From the cell containing the given text, extract its center point as [X, Y] coordinate. 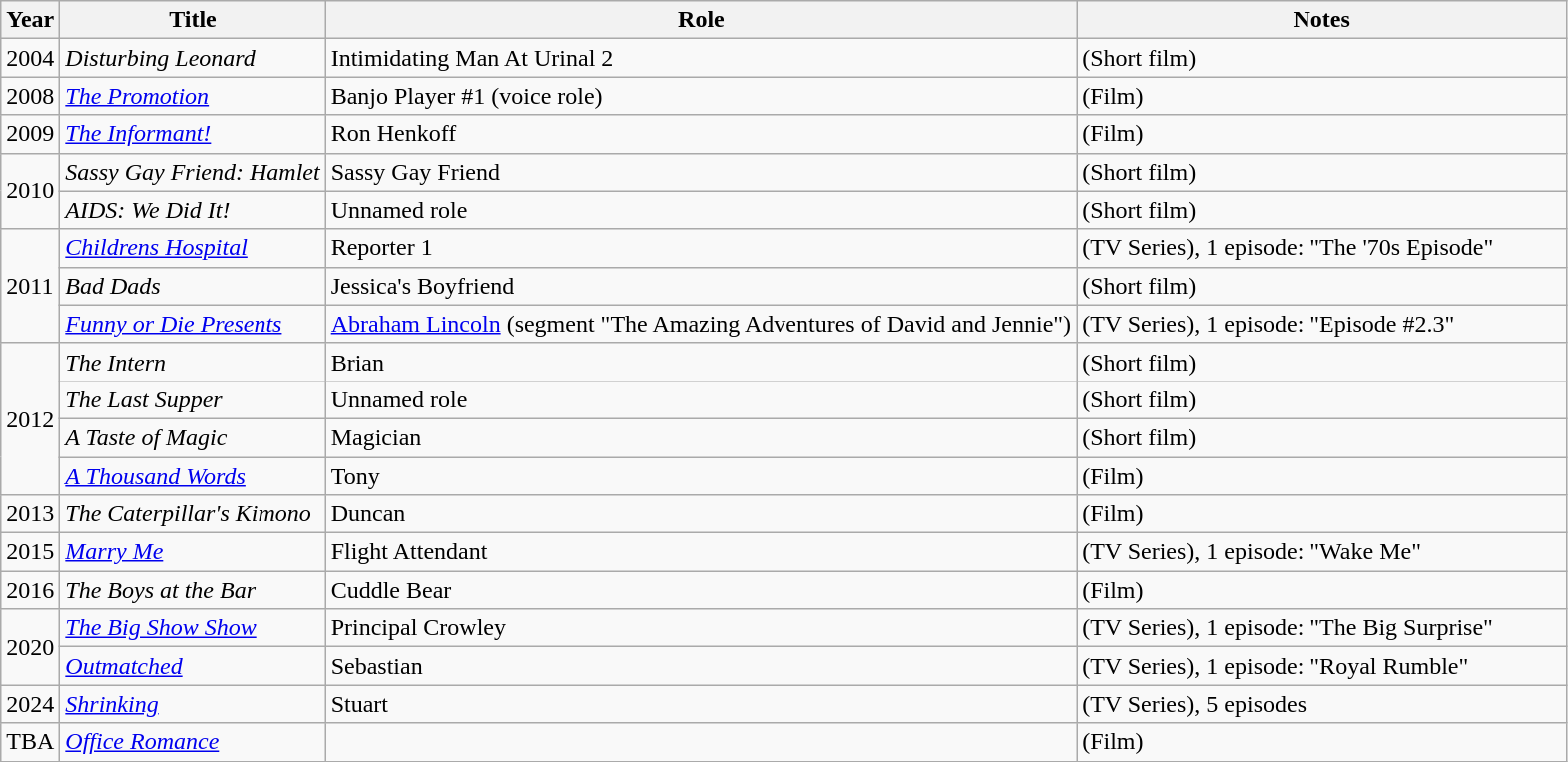
Bad Dads [193, 286]
(TV Series), 1 episode: "The Big Surprise" [1321, 628]
Abraham Lincoln (segment "The Amazing Adventures of David and Jennie") [701, 324]
Marry Me [193, 552]
Funny or Die Presents [193, 324]
2008 [30, 96]
TBA [30, 742]
2011 [30, 286]
Disturbing Leonard [193, 58]
Duncan [701, 514]
Outmatched [193, 666]
Year [30, 20]
Jessica's Boyfriend [701, 286]
Flight Attendant [701, 552]
Brian [701, 362]
Notes [1321, 20]
The Caterpillar's Kimono [193, 514]
2020 [30, 647]
The Intern [193, 362]
Ron Henkoff [701, 134]
(TV Series), 1 episode: "The '70s Episode" [1321, 248]
Banjo Player #1 (voice role) [701, 96]
2004 [30, 58]
Title [193, 20]
A Thousand Words [193, 476]
Cuddle Bear [701, 590]
2009 [30, 134]
Principal Crowley [701, 628]
Tony [701, 476]
The Informant! [193, 134]
2012 [30, 418]
2013 [30, 514]
Childrens Hospital [193, 248]
AIDS: We Did It! [193, 210]
Intimidating Man At Urinal 2 [701, 58]
(TV Series), 5 episodes [1321, 704]
Sassy Gay Friend [701, 172]
(TV Series), 1 episode: "Wake Me" [1321, 552]
Sebastian [701, 666]
2015 [30, 552]
(TV Series), 1 episode: "Episode #2.3" [1321, 324]
2024 [30, 704]
The Last Supper [193, 399]
Shrinking [193, 704]
The Boys at the Bar [193, 590]
2010 [30, 191]
Sassy Gay Friend: Hamlet [193, 172]
The Promotion [193, 96]
Office Romance [193, 742]
2016 [30, 590]
Magician [701, 437]
Role [701, 20]
Stuart [701, 704]
(TV Series), 1 episode: "Royal Rumble" [1321, 666]
A Taste of Magic [193, 437]
The Big Show Show [193, 628]
Reporter 1 [701, 248]
